Extract the (X, Y) coordinate from the center of the cell holding the provided text.  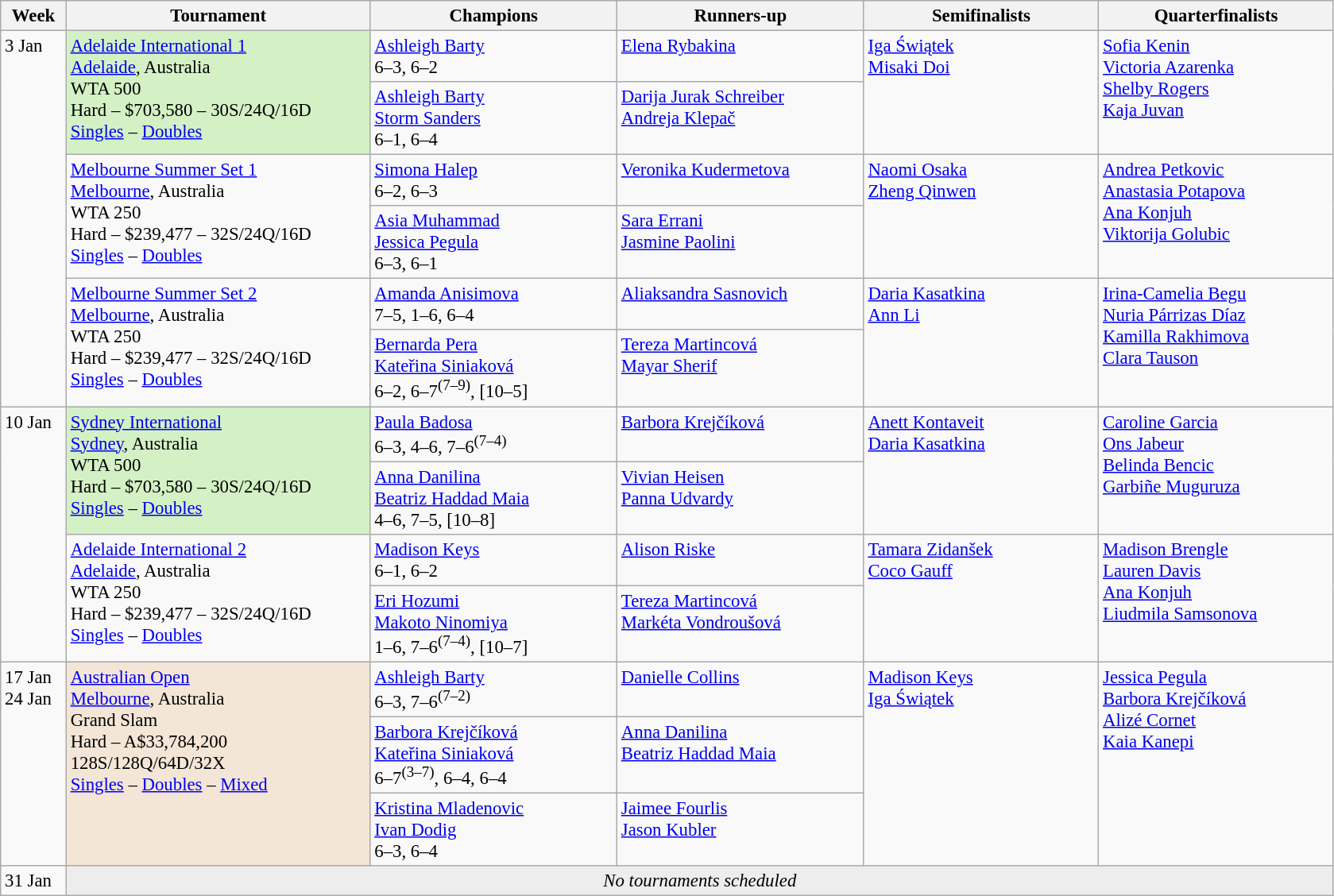
Champions (494, 16)
Jaimee Fourlis Jason Kubler (740, 830)
Simona Halep 6–2, 6–3 (494, 181)
Madison Keys Iga Świątek (981, 764)
Elena Rybakina (740, 57)
Tamara Zidanšek Coco Gauff (981, 597)
Week (33, 16)
Adelaide International 2Adelaide, Australia WTA 250 Hard – $239,477 – 32S/24Q/16DSingles – Doubles (218, 597)
Tereza Martincová Markéta Vondroušová (740, 624)
Jessica Pegula Barbora Krejčíková Alizé Cornet Kaia Kanepi (1216, 764)
Caroline Garcia Ons Jabeur Belinda Bencic Garbiñe Muguruza (1216, 470)
Asia Muhammad Jessica Pegula 6–3, 6–1 (494, 242)
Iga Świątek Misaki Doi (981, 93)
Barbora Krejčíková (740, 434)
Ashleigh Barty 6–3, 7–6(7–2) (494, 689)
Aliaksandra Sasnovich (740, 305)
Anna Danilina Beatriz Haddad Maia 4–6, 7–5, [10–8] (494, 498)
Danielle Collins (740, 689)
Sydney InternationalSydney, Australia WTA 500 Hard – $703,580 – 30S/24Q/16DSingles – Doubles (218, 470)
Melbourne Summer Set 1Melbourne, Australia WTA 250 Hard – $239,477 – 32S/24Q/16DSingles – Doubles (218, 217)
Paula Badosa 6–3, 4–6, 7–6(7–4) (494, 434)
Daria Kasatkina Ann Li (981, 343)
Barbora Krejčíková Kateřina Siniaková 6–7(3–7), 6–4, 6–4 (494, 755)
Ashleigh Barty Storm Sanders 6–1, 6–4 (494, 118)
10 Jan (33, 535)
Naomi Osaka Zheng Qinwen (981, 217)
Anett Kontaveit Daria Kasatkina (981, 470)
Irina-Camelia Begu Nuria Párrizas Díaz Kamilla Rakhimova Clara Tauson (1216, 343)
Tereza Martincová Mayar Sherif (740, 369)
Veronika Kudermetova (740, 181)
3 Jan (33, 219)
Andrea Petkovic Anastasia Potapova Ana Konjuh Viktorija Golubic (1216, 217)
No tournaments scheduled (699, 881)
Adelaide International 1Adelaide, Australia WTA 500 Hard – $703,580 – 30S/24Q/16DSingles – Doubles (218, 93)
Vivian Heisen Panna Udvardy (740, 498)
Tournament (218, 16)
Semifinalists (981, 16)
Sara Errani Jasmine Paolini (740, 242)
Madison Keys 6–1, 6–2 (494, 559)
Australian OpenMelbourne, Australia Grand Slam Hard – A$33,784,200 128S/128Q/64D/32XSingles – Doubles – Mixed (218, 764)
Sofia Kenin Victoria Azarenka Shelby Rogers Kaja Juvan (1216, 93)
Runners-up (740, 16)
Darija Jurak Schreiber Andreja Klepač (740, 118)
Eri Hozumi Makoto Ninomiya 1–6, 7–6(7–4), [10–7] (494, 624)
Melbourne Summer Set 2Melbourne, Australia WTA 250 Hard – $239,477 – 32S/24Q/16DSingles – Doubles (218, 343)
Madison Brengle Lauren Davis Ana Konjuh Liudmila Samsonova (1216, 597)
Kristina Mladenovic Ivan Dodig 6–3, 6–4 (494, 830)
Bernarda Pera Kateřina Siniaková 6–2, 6–7(7–9), [10–5] (494, 369)
Alison Riske (740, 559)
31 Jan (33, 881)
Anna Danilina Beatriz Haddad Maia (740, 755)
Quarterfinalists (1216, 16)
17 Jan 24 Jan (33, 764)
Ashleigh Barty 6–3, 6–2 (494, 57)
Amanda Anisimova 7–5, 1–6, 6–4 (494, 305)
